Return (x, y) of the center of cell containing provided text 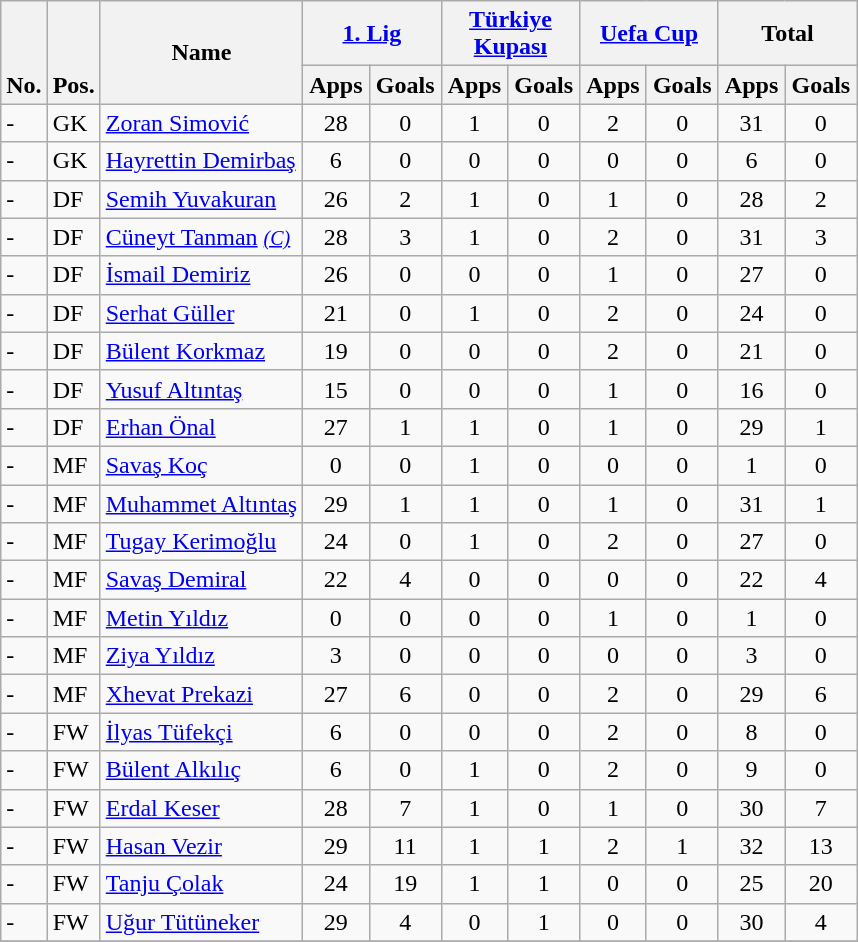
Hayrettin Demirbaş (201, 161)
Metin Yıldız (201, 618)
Savaş Demiral (201, 580)
8 (752, 732)
Bülent Alkılıç (201, 770)
No. (24, 52)
Cüneyt Tanman (C) (201, 237)
16 (752, 389)
25 (752, 884)
Hasan Vezir (201, 846)
9 (752, 770)
Ziya Yıldız (201, 656)
Yusuf Altıntaş (201, 389)
Uefa Cup (650, 34)
Xhevat Prekazi (201, 694)
Serhat Güller (201, 313)
20 (821, 884)
15 (336, 389)
1. Lig (372, 34)
Zoran Simović (201, 123)
13 (821, 846)
Muhammet Altıntaş (201, 503)
İsmail Demiriz (201, 275)
Total (788, 34)
Savaş Koç (201, 465)
Semih Yuvakuran (201, 199)
Uğur Tütüneker (201, 922)
Name (201, 52)
İlyas Tüfekçi (201, 732)
Tanju Çolak (201, 884)
11 (405, 846)
Erdal Keser (201, 808)
32 (752, 846)
Tugay Kerimoğlu (201, 542)
Erhan Önal (201, 427)
Bülent Korkmaz (201, 351)
Pos. (74, 52)
Türkiye Kupası (510, 34)
